Find where the given text appears and provide that cell's center as [X, Y] coordinate. 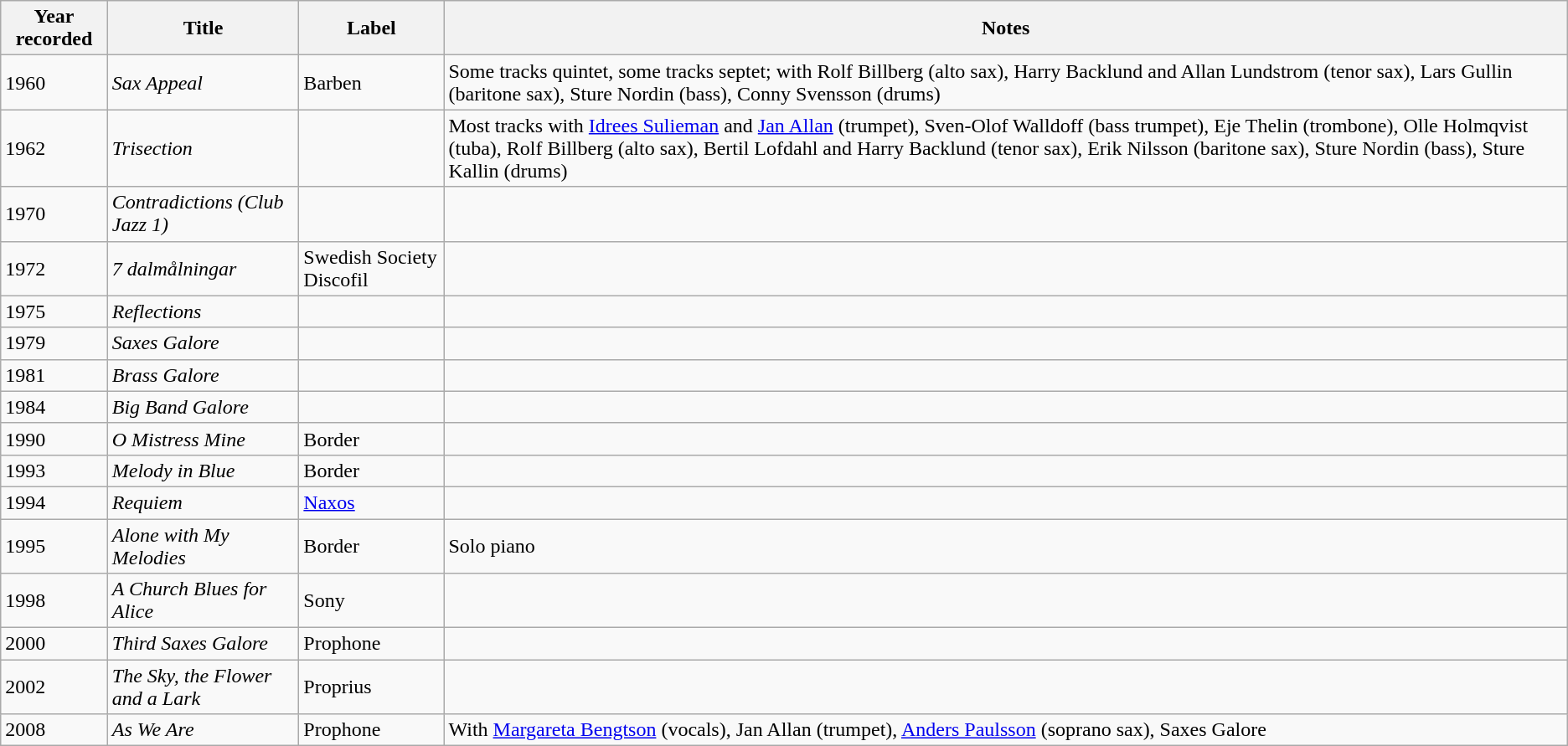
7 dalmålningar [203, 268]
Barben [372, 82]
The Sky, the Flower and a Lark [203, 687]
Melody in Blue [203, 471]
Label [372, 28]
1962 [54, 148]
Swedish Society Discofil [372, 268]
Brass Galore [203, 375]
With Margareta Bengtson (vocals), Jan Allan (trumpet), Anders Paulsson (soprano sax), Saxes Galore [1005, 730]
Reflections [203, 311]
Solo piano [1005, 546]
Big Band Galore [203, 407]
Proprius [372, 687]
1998 [54, 601]
Sony [372, 601]
Saxes Galore [203, 343]
Contradictions (Club Jazz 1) [203, 214]
2008 [54, 730]
1970 [54, 214]
1981 [54, 375]
Requiem [203, 502]
1990 [54, 439]
Notes [1005, 28]
1975 [54, 311]
Alone with My Melodies [203, 546]
O Mistress Mine [203, 439]
Naxos [372, 502]
1984 [54, 407]
Third Saxes Galore [203, 644]
Sax Appeal [203, 82]
1995 [54, 546]
1972 [54, 268]
1994 [54, 502]
A Church Blues for Alice [203, 601]
1993 [54, 471]
As We Are [203, 730]
Trisection [203, 148]
Year recorded [54, 28]
2000 [54, 644]
1979 [54, 343]
2002 [54, 687]
1960 [54, 82]
Title [203, 28]
